Provide the [X, Y] coordinate of the cell's center where the given text is located.  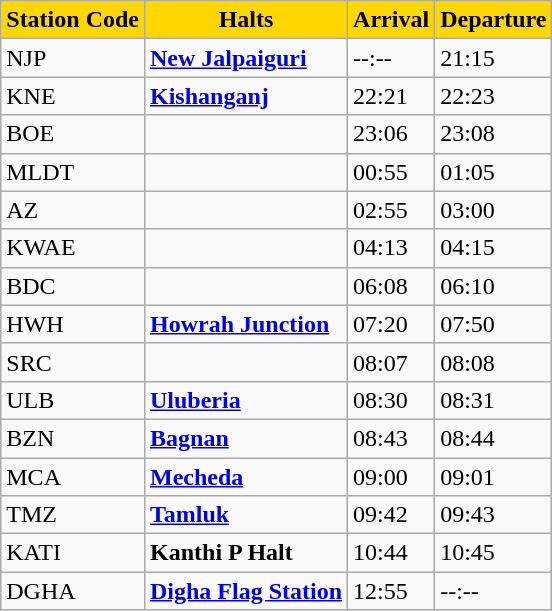
22:23 [494, 96]
Kishanganj [246, 96]
Bagnan [246, 438]
08:44 [494, 438]
Mecheda [246, 477]
Digha Flag Station [246, 591]
09:42 [392, 515]
08:07 [392, 362]
Tamluk [246, 515]
BDC [73, 286]
Halts [246, 20]
00:55 [392, 172]
SRC [73, 362]
New Jalpaiguri [246, 58]
07:50 [494, 324]
09:01 [494, 477]
06:08 [392, 286]
Station Code [73, 20]
02:55 [392, 210]
23:08 [494, 134]
01:05 [494, 172]
BZN [73, 438]
12:55 [392, 591]
ULB [73, 400]
Departure [494, 20]
KNE [73, 96]
HWH [73, 324]
09:43 [494, 515]
06:10 [494, 286]
BOE [73, 134]
22:21 [392, 96]
TMZ [73, 515]
Uluberia [246, 400]
AZ [73, 210]
09:00 [392, 477]
08:31 [494, 400]
21:15 [494, 58]
08:30 [392, 400]
Arrival [392, 20]
10:45 [494, 553]
10:44 [392, 553]
Kanthi P Halt [246, 553]
08:43 [392, 438]
DGHA [73, 591]
NJP [73, 58]
07:20 [392, 324]
04:13 [392, 248]
KATI [73, 553]
KWAE [73, 248]
MCA [73, 477]
MLDT [73, 172]
04:15 [494, 248]
08:08 [494, 362]
Howrah Junction [246, 324]
23:06 [392, 134]
03:00 [494, 210]
